For the text-containing cell, return its midpoint in [x, y] coordinate format. 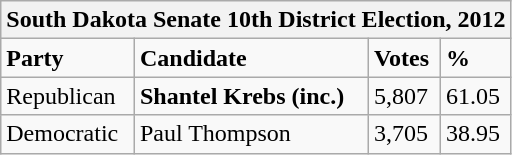
38.95 [476, 134]
Paul Thompson [251, 134]
3,705 [404, 134]
Party [68, 58]
Democratic [68, 134]
Shantel Krebs (inc.) [251, 96]
South Dakota Senate 10th District Election, 2012 [256, 20]
5,807 [404, 96]
Republican [68, 96]
Votes [404, 58]
Candidate [251, 58]
% [476, 58]
61.05 [476, 96]
